Identify which cell holds the provided text, then report its [x, y] central coordinate. 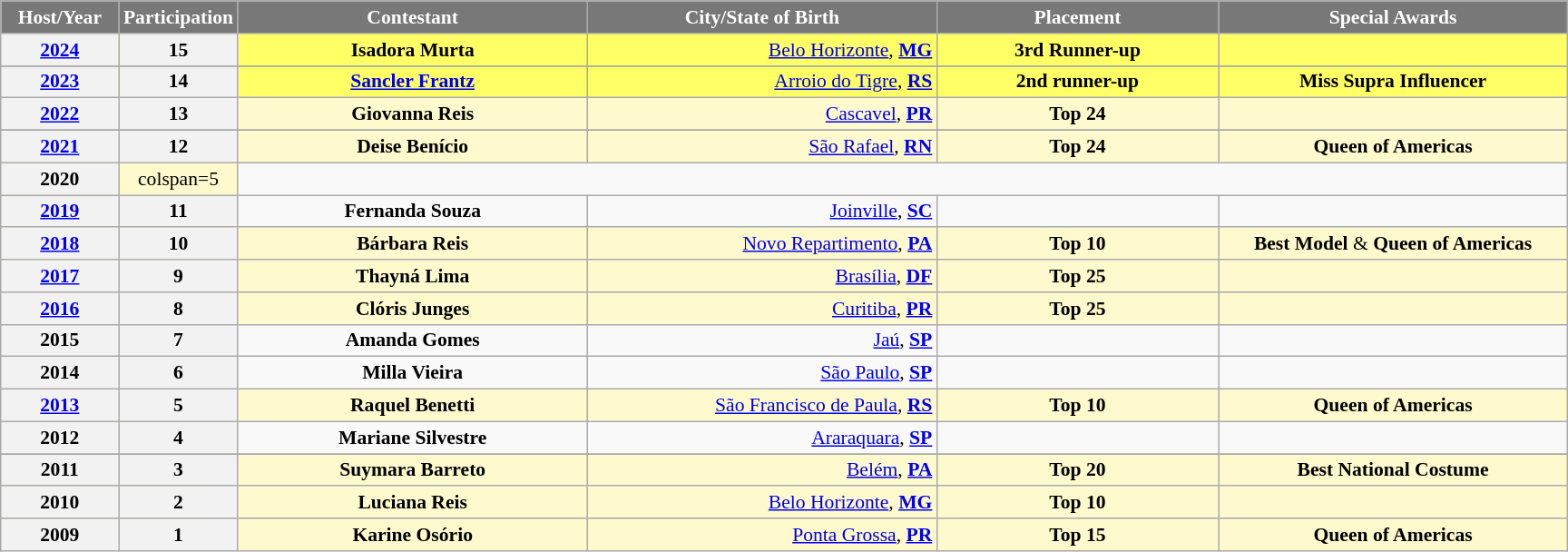
9 [178, 276]
1 [178, 535]
Participation [178, 17]
Host/Year [60, 17]
Placement [1077, 17]
Joinville, SC [762, 212]
Milla Vieira [412, 373]
2024 [60, 50]
Deise Benício [412, 147]
Amanda Gomes [412, 340]
Brasília, DF [762, 276]
3 [178, 470]
colspan=5 [178, 179]
Best National Costume [1392, 470]
11 [178, 212]
4 [178, 438]
Mariane Silvestre [412, 438]
Araraquara, SP [762, 438]
Arroio do Tigre, RS [762, 82]
2009 [60, 535]
2 [178, 503]
Top 20 [1077, 470]
15 [178, 50]
Thayná Lima [412, 276]
2017 [60, 276]
12 [178, 147]
2022 [60, 114]
2016 [60, 309]
Giovanna Reis [412, 114]
2011 [60, 470]
Suymara Barreto [412, 470]
Curitiba, PR [762, 309]
2013 [60, 406]
6 [178, 373]
São Francisco de Paula, RS [762, 406]
2023 [60, 82]
Cascavel, PR [762, 114]
Isadora Murta [412, 50]
7 [178, 340]
Miss Supra Influencer [1392, 82]
Contestant [412, 17]
2014 [60, 373]
Special Awards [1392, 17]
Raquel Benetti [412, 406]
Bárbara Reis [412, 244]
3rd Runner-up [1077, 50]
2nd runner-up [1077, 82]
2018 [60, 244]
2015 [60, 340]
Best Model & Queen of Americas [1392, 244]
São Paulo, SP [762, 373]
2019 [60, 212]
10 [178, 244]
13 [178, 114]
Clóris Junges [412, 309]
8 [178, 309]
City/State of Birth [762, 17]
Ponta Grossa, PR [762, 535]
2012 [60, 438]
Belém, PA [762, 470]
São Rafael, RN [762, 147]
2021 [60, 147]
Luciana Reis [412, 503]
Karine Osório [412, 535]
Jaú, SP [762, 340]
14 [178, 82]
2010 [60, 503]
Novo Repartimento, PA [762, 244]
5 [178, 406]
2020 [60, 179]
Fernanda Souza [412, 212]
Sancler Frantz [412, 82]
Top 15 [1077, 535]
